From the cell containing the given text, extract its center point as [x, y] coordinate. 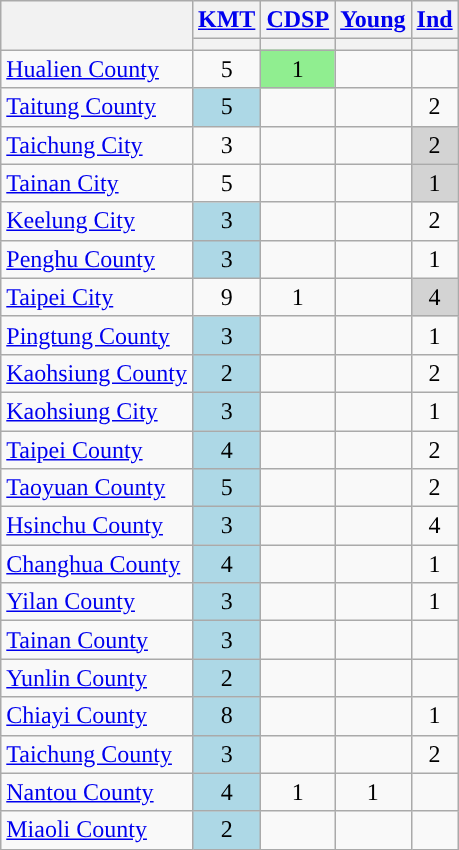
Taitung County [97, 107]
Keelung City [97, 221]
Hualien County [97, 69]
Young [373, 20]
Pingtung County [97, 335]
Chiayi County [97, 716]
Taoyuan County [97, 488]
Hsinchu County [97, 526]
Taipei City [97, 297]
Taichung City [97, 145]
9 [226, 297]
Ind [434, 20]
Taipei County [97, 449]
Penghu County [97, 259]
Miaoli County [97, 830]
KMT [226, 20]
Yunlin County [97, 678]
Taichung County [97, 754]
8 [226, 716]
Kaohsiung City [97, 411]
Tainan City [97, 183]
Tainan County [97, 640]
CDSP [298, 20]
Yilan County [97, 602]
Nantou County [97, 792]
Changhua County [97, 564]
Kaohsiung County [97, 373]
